Return the [X, Y] coordinate for the center point of the cell that contains the specified text.  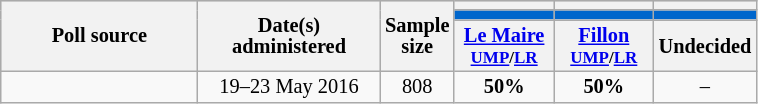
Le MaireUMP/LR [504, 46]
19–23 May 2016 [289, 86]
Undecided [706, 46]
Poll source [100, 36]
Date(s)administered [289, 36]
Sample size [417, 36]
– [706, 86]
808 [417, 86]
FillonUMP/LR [604, 46]
